Return the [X, Y] coordinate for the center point of the cell that contains the specified text.  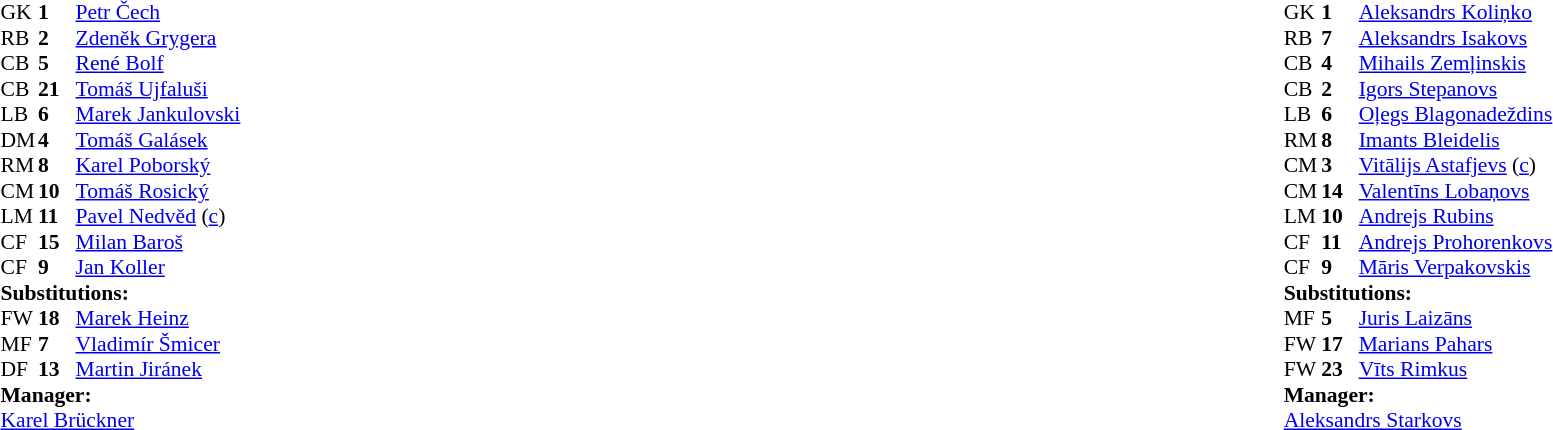
Tomáš Galásek [158, 140]
Martin Jiránek [158, 369]
Tomáš Ujfaluši [158, 89]
Valentīns Lobaņovs [1456, 191]
Andrejs Rubins [1456, 217]
Oļegs Blagonadeždins [1456, 115]
Vitālijs Astafjevs (c) [1456, 165]
15 [57, 242]
Marians Pahars [1456, 344]
Vīts Rimkus [1456, 369]
Tomáš Rosický [158, 191]
Igors Stepanovs [1456, 89]
Juris Laizāns [1456, 319]
21 [57, 89]
Zdeněk Grygera [158, 38]
18 [57, 319]
13 [57, 369]
Andrejs Prohorenkovs [1456, 242]
Aleksandrs Isakovs [1456, 38]
Marek Heinz [158, 319]
Karel Poborský [158, 165]
Jan Koller [158, 267]
14 [1340, 191]
Māris Verpakovskis [1456, 267]
Imants Bleidelis [1456, 140]
17 [1340, 344]
Petr Čech [158, 13]
Aleksandrs Koliņko [1456, 13]
DM [19, 140]
Vladimír Šmicer [158, 344]
René Bolf [158, 63]
Marek Jankulovski [158, 115]
Milan Baroš [158, 242]
DF [19, 369]
Mihails Zemļinskis [1456, 63]
3 [1340, 165]
23 [1340, 369]
Pavel Nedvěd (c) [158, 217]
